Provide the (x, y) coordinate of the cell's center where the given text is located.  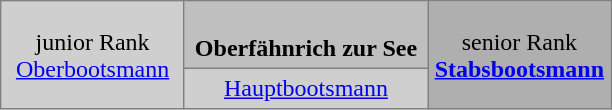
Hauptbootsmann (306, 88)
junior RankOberbootsmann (92, 55)
Oberfähnrich zur See (306, 35)
senior RankStabsbootsmann (520, 55)
